Return the [X, Y] coordinate for the center point of the cell that contains the specified text.  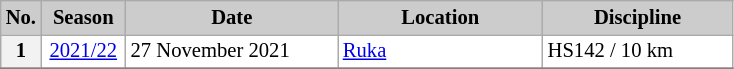
HS142 / 10 km [638, 51]
Location [440, 17]
1 [21, 51]
Date [232, 17]
Ruka [440, 51]
27 November 2021 [232, 51]
No. [21, 17]
2021/22 [84, 51]
Discipline [638, 17]
Season [84, 17]
